Find where the given text appears and provide that cell's center as (x, y) coordinate. 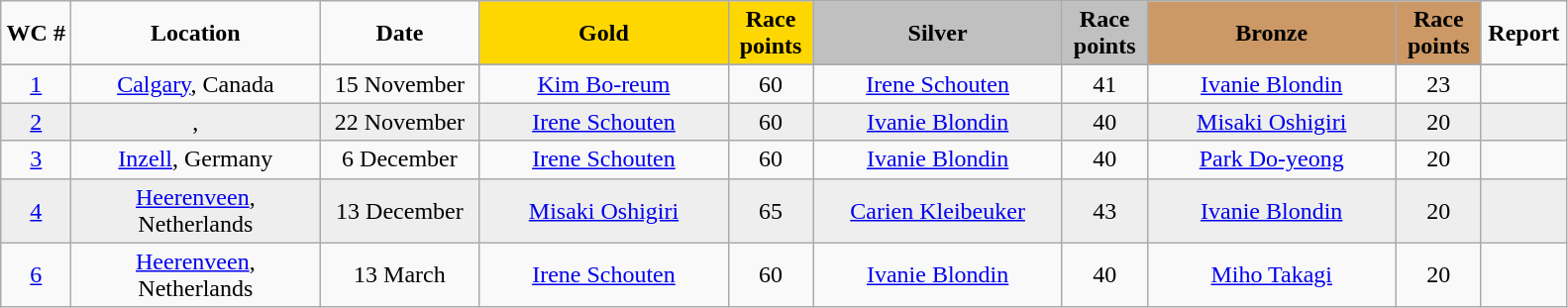
6 December (400, 159)
41 (1104, 84)
15 November (400, 84)
Gold (604, 34)
Silver (937, 34)
Report (1523, 34)
65 (771, 210)
Miho Takagi (1272, 275)
Carien Kleibeuker (937, 210)
Date (400, 34)
Kim Bo-reum (604, 84)
Calgary, Canada (196, 84)
Bronze (1272, 34)
1 (36, 84)
43 (1104, 210)
, (196, 122)
Inzell, Germany (196, 159)
13 December (400, 210)
3 (36, 159)
4 (36, 210)
23 (1438, 84)
Park Do-yeong (1272, 159)
WC # (36, 34)
6 (36, 275)
2 (36, 122)
22 November (400, 122)
13 March (400, 275)
Location (196, 34)
